Return the [X, Y] coordinate for the center point of the cell that contains the specified text.  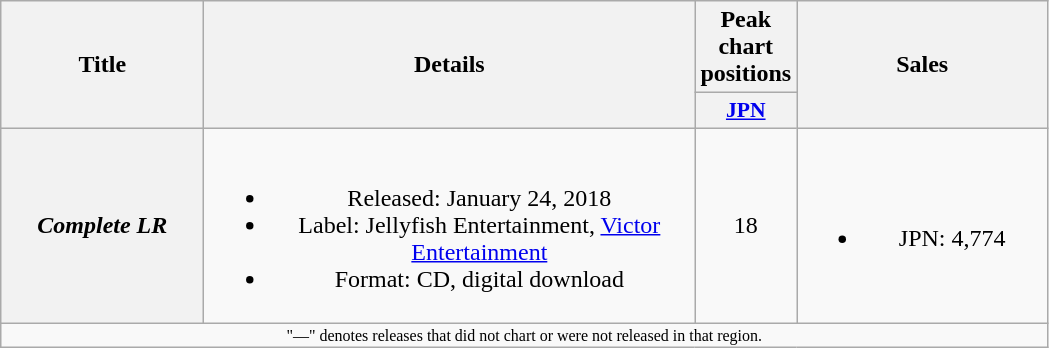
Complete LR [102, 225]
Peak chart positions [746, 47]
"—" denotes releases that did not chart or were not released in that region. [524, 334]
Released: January 24, 2018Label: Jellyfish Entertainment, Victor EntertainmentFormat: CD, digital download [450, 225]
18 [746, 225]
Sales [922, 65]
JPN [746, 111]
Details [450, 65]
JPN: 4,774 [922, 225]
Title [102, 65]
